Search for the cell housing the specified text and yield its (x, y) center coordinate. 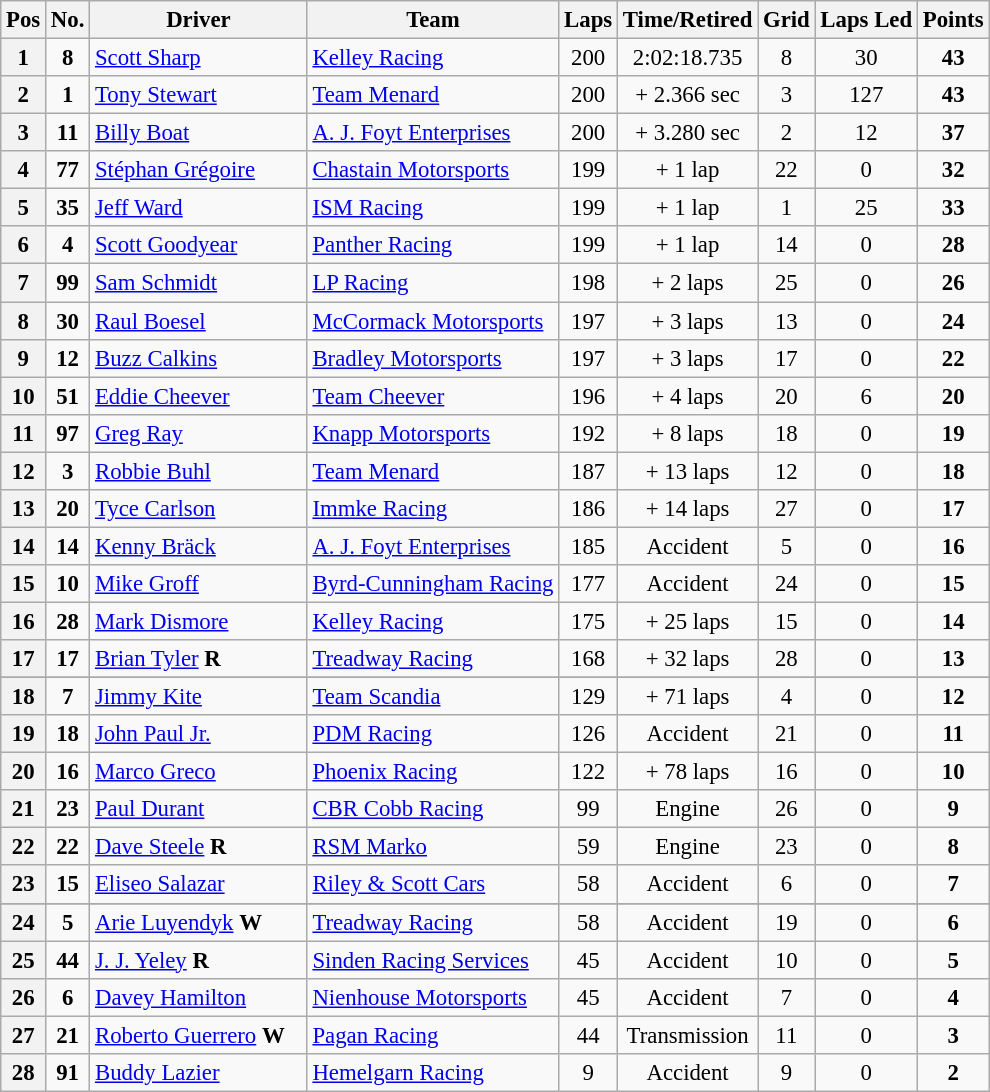
126 (588, 734)
Roberto Guerrero W (198, 1035)
+ 3.280 sec (688, 133)
+ 4 laps (688, 396)
51 (68, 396)
Hemelgarn Racing (433, 1073)
Arie Luyendyk W (198, 922)
37 (952, 133)
91 (68, 1073)
Team Scandia (433, 697)
Billy Boat (198, 133)
Riley & Scott Cars (433, 885)
Immke Racing (433, 509)
Points (952, 20)
Greg Ray (198, 433)
196 (588, 396)
77 (68, 170)
Brian Tyler R (198, 659)
Mike Groff (198, 584)
Nienhouse Motorsports (433, 997)
Scott Goodyear (198, 245)
186 (588, 509)
Sinden Racing Services (433, 960)
CBR Cobb Racing (433, 809)
32 (952, 170)
Dave Steele R (198, 847)
Panther Racing (433, 245)
No. (68, 20)
+ 8 laps (688, 433)
198 (588, 283)
Jimmy Kite (198, 697)
PDM Racing (433, 734)
168 (588, 659)
+ 71 laps (688, 697)
Tyce Carlson (198, 509)
+ 13 laps (688, 471)
Eliseo Salazar (198, 885)
Tony Stewart (198, 95)
Stéphan Grégoire (198, 170)
Kenny Bräck (198, 546)
Davey Hamilton (198, 997)
McCormack Motorsports (433, 321)
Knapp Motorsports (433, 433)
2:02:18.735 (688, 58)
Laps (588, 20)
Sam Schmidt (198, 283)
Marco Greco (198, 772)
Pagan Racing (433, 1035)
122 (588, 772)
LP Racing (433, 283)
185 (588, 546)
Eddie Cheever (198, 396)
Time/Retired (688, 20)
RSM Marko (433, 847)
97 (68, 433)
127 (866, 95)
J. J. Yeley R (198, 960)
Robbie Buhl (198, 471)
Transmission (688, 1035)
+ 14 laps (688, 509)
+ 78 laps (688, 772)
Bradley Motorsports (433, 358)
Phoenix Racing (433, 772)
Pos (24, 20)
59 (588, 847)
Raul Boesel (198, 321)
Driver (198, 20)
+ 25 laps (688, 621)
Grid (786, 20)
Scott Sharp (198, 58)
+ 32 laps (688, 659)
35 (68, 208)
187 (588, 471)
Laps Led (866, 20)
33 (952, 208)
+ 2.366 sec (688, 95)
Chastain Motorsports (433, 170)
Team Cheever (433, 396)
John Paul Jr. (198, 734)
Paul Durant (198, 809)
177 (588, 584)
Byrd-Cunningham Racing (433, 584)
129 (588, 697)
Buzz Calkins (198, 358)
175 (588, 621)
Team (433, 20)
Jeff Ward (198, 208)
192 (588, 433)
ISM Racing (433, 208)
Mark Dismore (198, 621)
Buddy Lazier (198, 1073)
+ 2 laps (688, 283)
